Determine the [X, Y] coordinate at the center of the cell enclosing the given text.  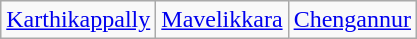
Chengannur [352, 20]
Mavelikkara [222, 20]
Karthikappally [78, 20]
